For the text-containing cell, return its midpoint in (x, y) coordinate format. 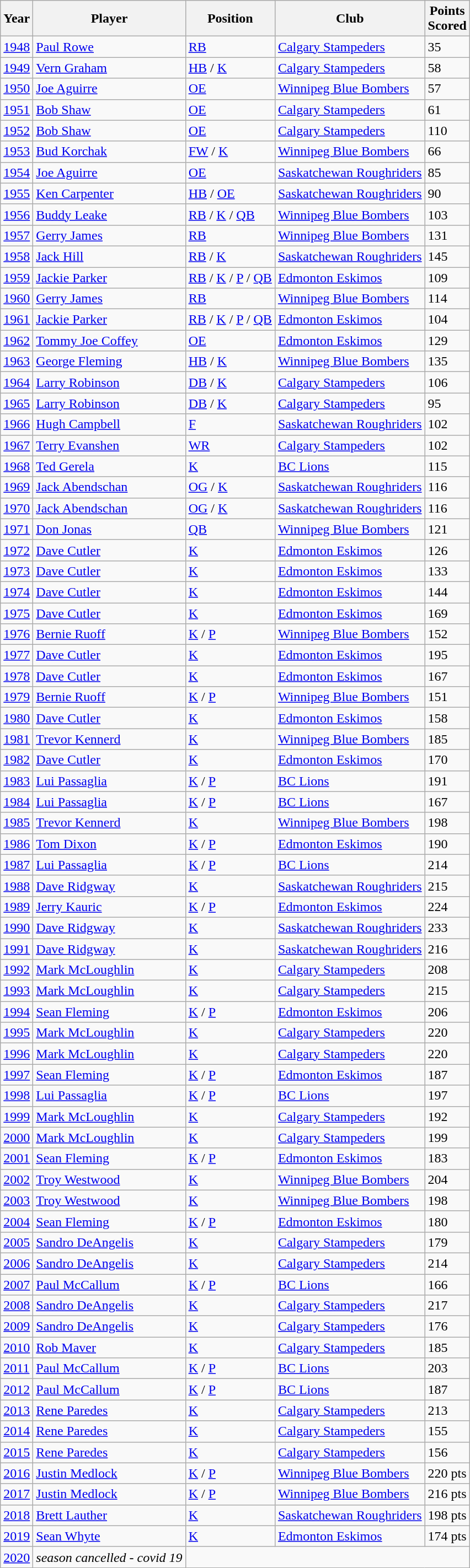
95 (447, 403)
192 (447, 1117)
2013 (17, 1410)
Hugh Campbell (109, 424)
114 (447, 299)
1961 (17, 320)
1988 (17, 886)
1997 (17, 1075)
121 (447, 529)
1986 (17, 844)
197 (447, 1096)
199 (447, 1138)
90 (447, 193)
198 pts (447, 1515)
144 (447, 592)
217 (447, 1306)
1996 (17, 1054)
1982 (17, 760)
1952 (17, 131)
1987 (17, 865)
1993 (17, 991)
2004 (17, 1221)
206 (447, 1012)
58 (447, 68)
1948 (17, 47)
2016 (17, 1473)
1976 (17, 634)
179 (447, 1242)
1963 (17, 362)
Tom Dixon (109, 844)
1966 (17, 424)
2011 (17, 1368)
Paul Rowe (109, 47)
Player (109, 19)
Bud Korchak (109, 152)
66 (447, 152)
115 (447, 466)
1985 (17, 823)
109 (447, 277)
2002 (17, 1179)
RB / K / QB (230, 214)
213 (447, 1410)
1969 (17, 487)
1964 (17, 382)
2014 (17, 1431)
1950 (17, 89)
152 (447, 634)
126 (447, 550)
220 pts (447, 1473)
1960 (17, 299)
1962 (17, 341)
Don Jonas (109, 529)
QB (230, 529)
HB / OE (230, 193)
1973 (17, 571)
Brett Lauther (109, 1515)
1954 (17, 173)
35 (447, 47)
1971 (17, 529)
203 (447, 1368)
1998 (17, 1096)
2008 (17, 1306)
George Fleming (109, 362)
1967 (17, 445)
Tommy Joe Coffey (109, 341)
1979 (17, 697)
106 (447, 382)
PointsScored (447, 19)
Year (17, 19)
1975 (17, 613)
169 (447, 613)
170 (447, 760)
2012 (17, 1389)
233 (447, 928)
1980 (17, 718)
2005 (17, 1242)
57 (447, 89)
195 (447, 655)
1965 (17, 403)
1983 (17, 781)
Terry Evanshen (109, 445)
Sean Whyte (109, 1536)
1956 (17, 214)
1984 (17, 802)
1955 (17, 193)
1981 (17, 739)
191 (447, 781)
166 (447, 1285)
85 (447, 173)
2020 (17, 1557)
Jerry Kauric (109, 907)
131 (447, 235)
1991 (17, 949)
1974 (17, 592)
2006 (17, 1263)
1959 (17, 277)
WR (230, 445)
1989 (17, 907)
Position (230, 19)
216 (447, 949)
190 (447, 844)
2009 (17, 1327)
158 (447, 718)
Ken Carpenter (109, 193)
224 (447, 907)
2007 (17, 1285)
2010 (17, 1348)
129 (447, 341)
1949 (17, 68)
133 (447, 571)
180 (447, 1221)
156 (447, 1452)
2001 (17, 1159)
1970 (17, 508)
1951 (17, 110)
104 (447, 320)
1957 (17, 235)
208 (447, 970)
2000 (17, 1138)
155 (447, 1431)
1972 (17, 550)
1992 (17, 970)
2018 (17, 1515)
1995 (17, 1033)
Club (350, 19)
Rob Maver (109, 1348)
F (230, 424)
2015 (17, 1452)
145 (447, 256)
season cancelled - covid 19 (109, 1557)
Vern Graham (109, 68)
103 (447, 214)
Buddy Leake (109, 214)
174 pts (447, 1536)
2003 (17, 1200)
Jack Hill (109, 256)
176 (447, 1327)
61 (447, 110)
FW / K (230, 152)
1977 (17, 655)
1999 (17, 1117)
1968 (17, 466)
1978 (17, 676)
2019 (17, 1536)
110 (447, 131)
204 (447, 1179)
1990 (17, 928)
1994 (17, 1012)
135 (447, 362)
RB / K (230, 256)
183 (447, 1159)
1958 (17, 256)
1953 (17, 152)
151 (447, 697)
Ted Gerela (109, 466)
2017 (17, 1494)
216 pts (447, 1494)
